Return the [x, y] coordinate for the center point of the cell that contains the specified text.  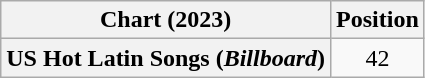
Chart (2023) [166, 20]
US Hot Latin Songs (Billboard) [166, 58]
Position [378, 20]
42 [378, 58]
